Scan for the cell matching the given text and deliver its [X, Y] coordinate at center. 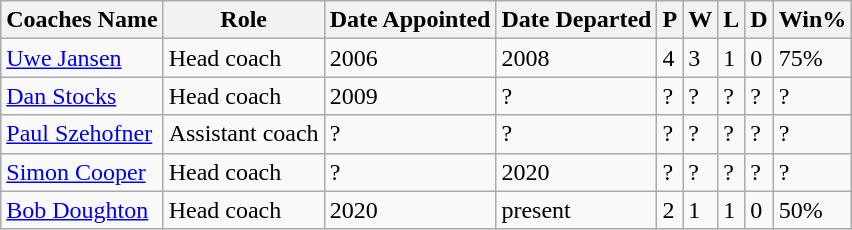
L [732, 20]
2009 [410, 96]
present [576, 210]
2006 [410, 58]
P [670, 20]
2008 [576, 58]
Paul Szehofner [82, 134]
Simon Cooper [82, 172]
50% [812, 210]
Uwe Jansen [82, 58]
4 [670, 58]
Date Appointed [410, 20]
W [700, 20]
Assistant coach [244, 134]
2 [670, 210]
Role [244, 20]
Bob Doughton [82, 210]
75% [812, 58]
3 [700, 58]
Win% [812, 20]
Coaches Name [82, 20]
Date Departed [576, 20]
D [759, 20]
Dan Stocks [82, 96]
